From the cell containing the given text, extract its center point as [x, y] coordinate. 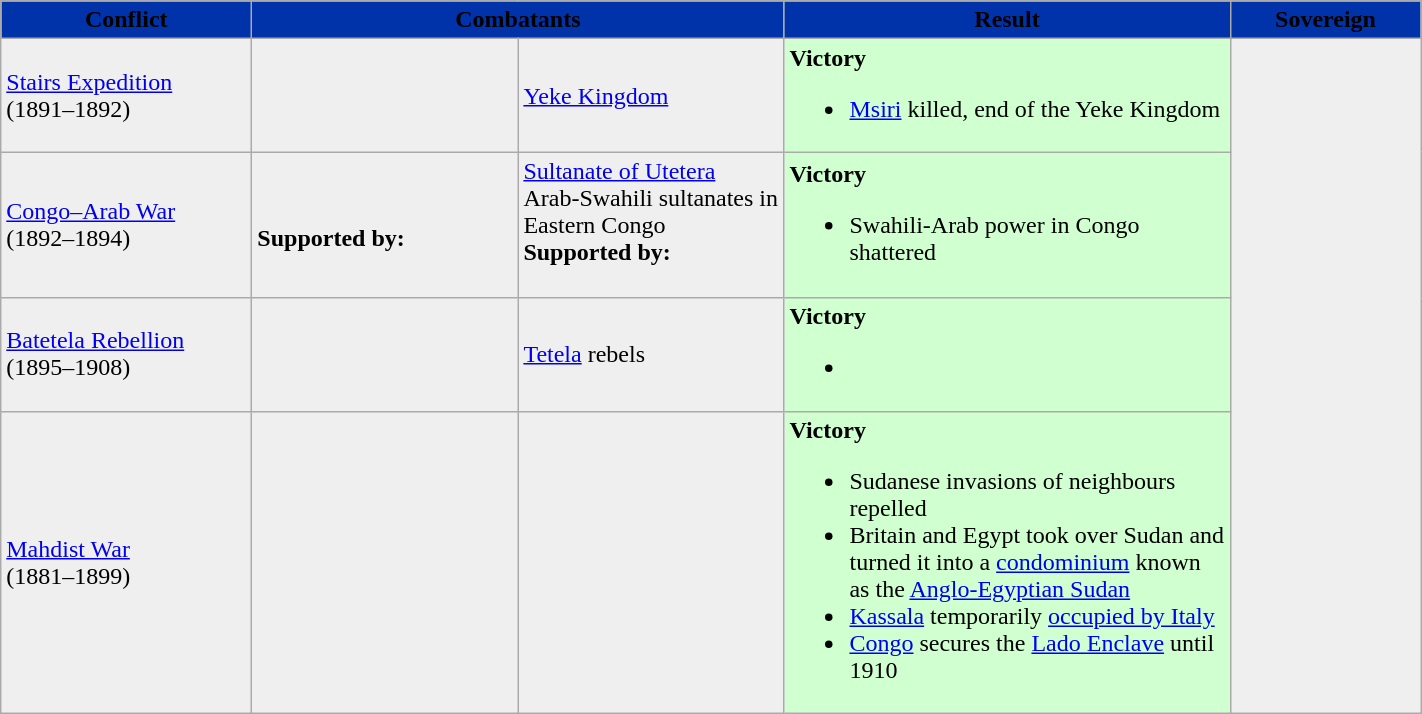
Supported by: [385, 225]
Result [1007, 20]
Sultanate of Utetera Arab-Swahili sultanates in Eastern CongoSupported by: [651, 225]
Tetela rebels [651, 354]
Sovereign [1326, 20]
VictorySwahili-Arab power in Congo shattered [1007, 225]
Combatants [518, 20]
VictoryMsiri killed, end of the Yeke Kingdom [1007, 96]
Yeke Kingdom [651, 96]
Stairs Expedition(1891–1892) [126, 96]
Mahdist War(1881–1899) [126, 562]
Conflict [126, 20]
Victory [1007, 354]
Batetela Rebellion(1895–1908) [126, 354]
Congo–Arab War(1892–1894) [126, 225]
